Search for the cell housing the specified text and yield its [x, y] center coordinate. 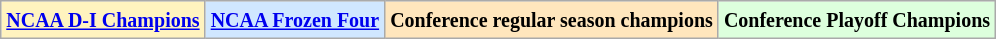
NCAA D-I Champions [103, 20]
NCAA Frozen Four [295, 20]
Conference Playoff Champions [856, 20]
Conference regular season champions [552, 20]
